Search for the cell housing the specified text and yield its [x, y] center coordinate. 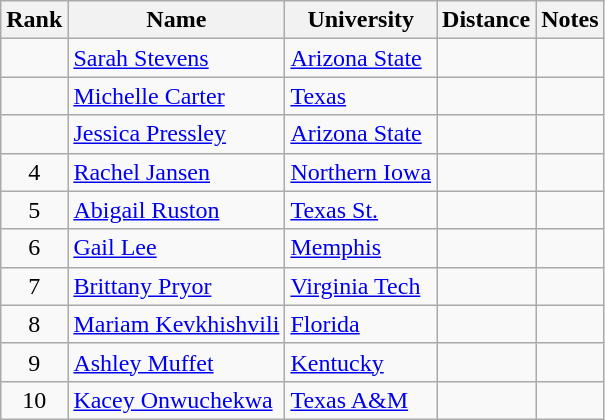
Kacey Onwuchekwa [176, 400]
Abigail Ruston [176, 210]
Memphis [361, 248]
Jessica Pressley [176, 134]
6 [34, 248]
Virginia Tech [361, 286]
Mariam Kevkhishvili [176, 324]
5 [34, 210]
Northern Iowa [361, 172]
Texas St. [361, 210]
University [361, 20]
8 [34, 324]
Ashley Muffet [176, 362]
10 [34, 400]
7 [34, 286]
Rank [34, 20]
Distance [486, 20]
Sarah Stevens [176, 58]
Texas [361, 96]
Notes [570, 20]
Rachel Jansen [176, 172]
Kentucky [361, 362]
Florida [361, 324]
Name [176, 20]
Michelle Carter [176, 96]
4 [34, 172]
Texas A&M [361, 400]
9 [34, 362]
Gail Lee [176, 248]
Brittany Pryor [176, 286]
